Output the [X, Y] coordinate of the center of the cell containing the given text.  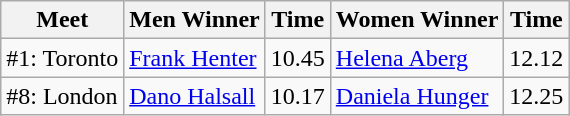
10.17 [298, 96]
Helena Aberg [417, 58]
Frank Henter [195, 58]
10.45 [298, 58]
Daniela Hunger [417, 96]
Women Winner [417, 20]
12.12 [536, 58]
Meet [62, 20]
Dano Halsall [195, 96]
#1: Toronto [62, 58]
12.25 [536, 96]
Men Winner [195, 20]
#8: London [62, 96]
